Return the [X, Y] coordinate for the center point of the cell that contains the specified text.  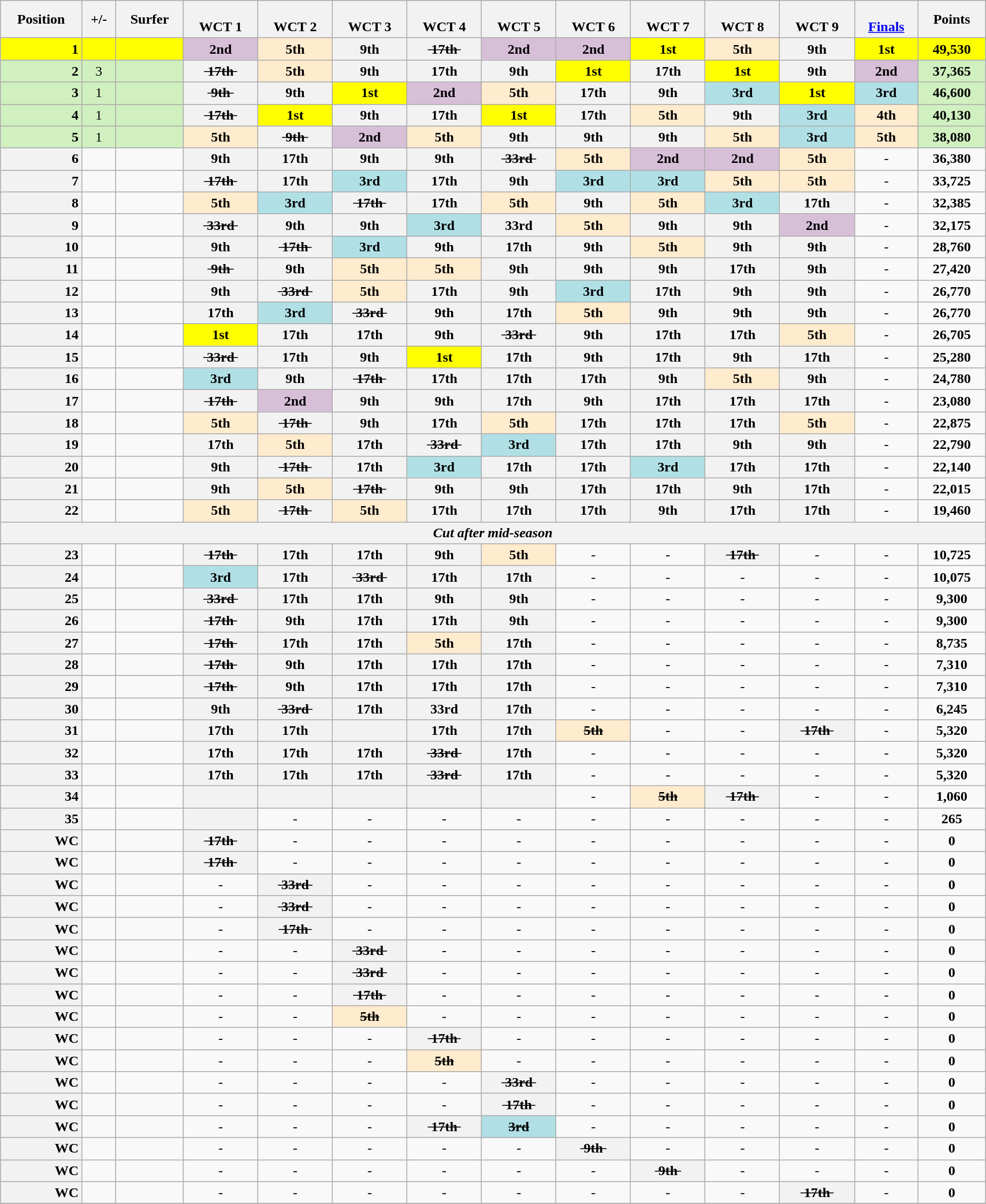
24,780 [952, 379]
18 [42, 423]
6,245 [952, 709]
12 [42, 291]
6 [42, 159]
+/- [99, 20]
10,075 [952, 577]
22 [42, 511]
37,365 [952, 71]
29 [42, 687]
WCT 7 [668, 20]
28 [42, 665]
49,530 [952, 49]
35 [42, 819]
19,460 [952, 511]
16 [42, 379]
28,760 [952, 247]
265 [952, 819]
5 [42, 137]
46,600 [952, 93]
23,080 [952, 401]
4 [42, 115]
Position [42, 20]
10,725 [952, 555]
32,175 [952, 225]
WCT 5 [519, 20]
36,380 [952, 159]
Cut after mid-season [493, 533]
33,725 [952, 181]
Surfer [150, 20]
15 [42, 357]
26 [42, 620]
26,705 [952, 335]
27,420 [952, 269]
32 [42, 753]
21 [42, 489]
WCT 6 [594, 20]
13 [42, 313]
Finals [886, 20]
20 [42, 467]
33 [42, 775]
4th [886, 115]
14 [42, 335]
32,385 [952, 203]
7 [42, 181]
WCT 8 [743, 20]
25,280 [952, 357]
WCT 1 [221, 20]
38,080 [952, 137]
Points [952, 20]
40,130 [952, 115]
1,060 [952, 797]
8 [42, 203]
24 [42, 577]
2 [42, 71]
WCT 3 [370, 20]
27 [42, 643]
11 [42, 269]
10 [42, 247]
23 [42, 555]
31 [42, 731]
9 [42, 225]
34 [42, 797]
WCT 2 [295, 20]
WCT 9 [817, 20]
WCT 4 [445, 20]
25 [42, 599]
19 [42, 445]
22,790 [952, 445]
8,735 [952, 643]
22,015 [952, 489]
22,875 [952, 423]
30 [42, 709]
22,140 [952, 467]
17 [42, 401]
